Return the (x, y) coordinate for the center point of the cell that contains the specified text.  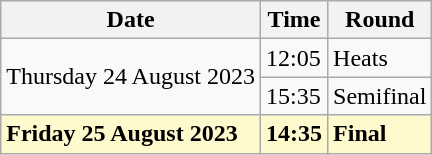
Friday 25 August 2023 (131, 134)
Final (380, 134)
14:35 (294, 134)
Semifinal (380, 96)
12:05 (294, 58)
Time (294, 20)
15:35 (294, 96)
Thursday 24 August 2023 (131, 77)
Heats (380, 58)
Date (131, 20)
Round (380, 20)
